For the text-containing cell, return its midpoint in (x, y) coordinate format. 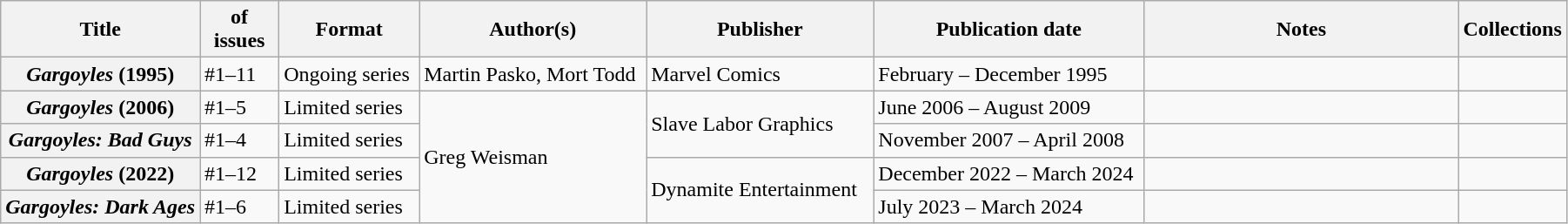
of issues (240, 30)
July 2023 – March 2024 (1009, 207)
Gargoyles (1995) (101, 74)
Gargoyles: Dark Ages (101, 207)
November 2007 – April 2008 (1009, 140)
December 2022 – March 2024 (1009, 173)
Author(s) (533, 30)
Greg Weisman (533, 157)
Gargoyles (2022) (101, 173)
February – December 1995 (1009, 74)
Publisher (761, 30)
Marvel Comics (761, 74)
Gargoyles (2006) (101, 107)
Publication date (1009, 30)
June 2006 – August 2009 (1009, 107)
Notes (1302, 30)
Dynamite Entertainment (761, 190)
Ongoing series (350, 74)
Martin Pasko, Mort Todd (533, 74)
Title (101, 30)
#1–4 (240, 140)
Slave Labor Graphics (761, 124)
#1–12 (240, 173)
#1–6 (240, 207)
#1–11 (240, 74)
Format (350, 30)
Gargoyles: Bad Guys (101, 140)
#1–5 (240, 107)
Collections (1512, 30)
